Scan for the cell matching the given text and deliver its [x, y] coordinate at center. 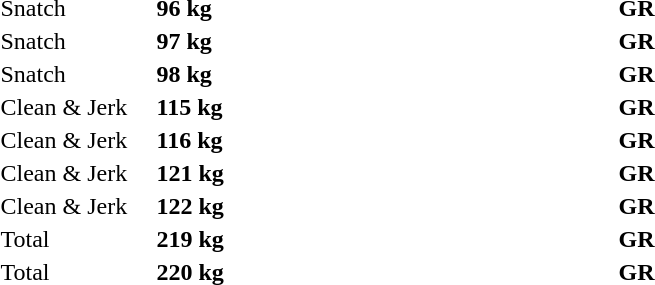
115 kg [232, 107]
122 kg [232, 206]
121 kg [232, 173]
98 kg [232, 74]
219 kg [232, 239]
116 kg [232, 140]
97 kg [232, 41]
